Locate the cell with the specified text and output its (X, Y) center coordinate. 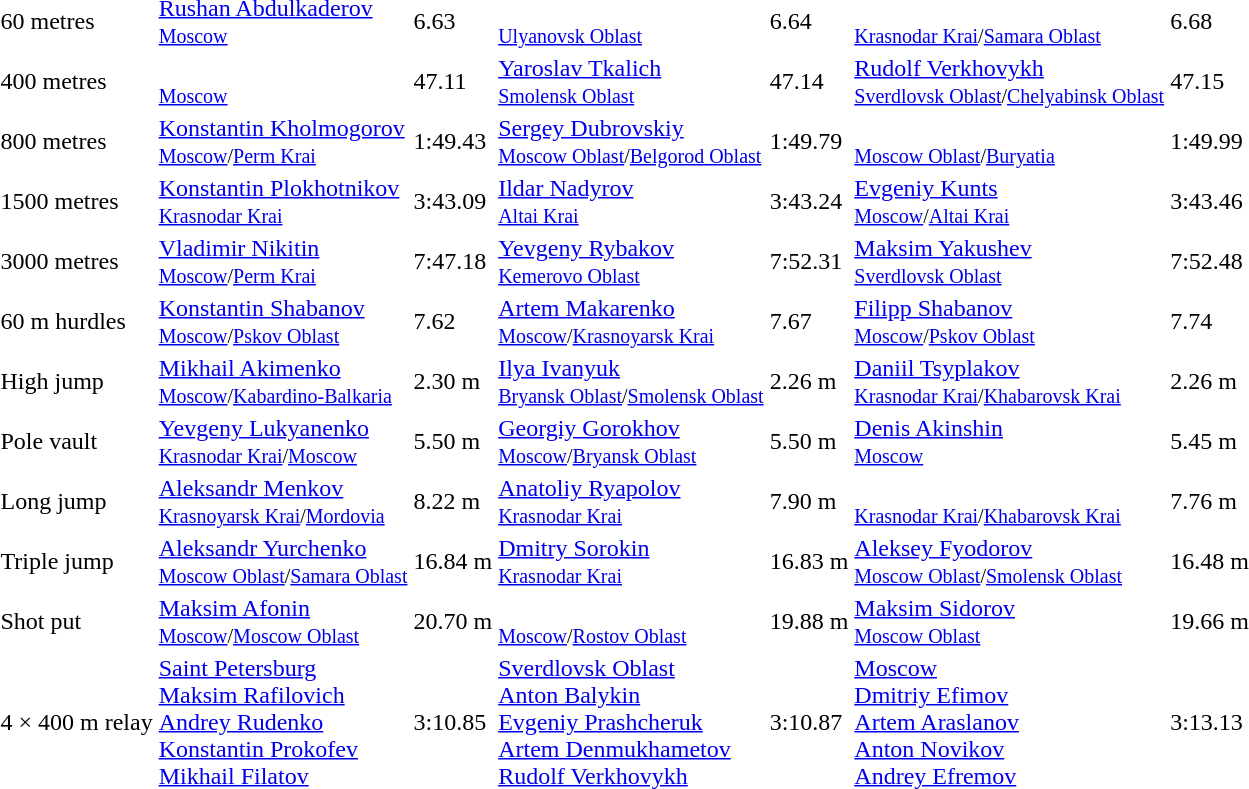
Moscow Oblast/Buryatia (1010, 142)
Anatoliy RyapolovKrasnodar Krai (631, 502)
Aleksey FyodorovMoscow Oblast/Smolensk Oblast (1010, 562)
Krasnodar Krai/Khabarovsk Krai (1010, 502)
7.62 (453, 322)
1:49.43 (453, 142)
19.88 m (809, 622)
3:43.09 (453, 202)
Daniil TsyplakovKrasnodar Krai/Khabarovsk Krai (1010, 382)
Dmitry SorokinKrasnodar Krai (631, 562)
7:47.18 (453, 262)
Moscow/Rostov Oblast (631, 622)
Konstantin ShabanovMoscow/Pskov Oblast (283, 322)
Ildar NadyrovAltai Krai (631, 202)
Yevgeny RybakovKemerovo Oblast (631, 262)
Sergey DubrovskiyMoscow Oblast/Belgorod Oblast (631, 142)
7.90 m (809, 502)
Vladimir NikitinMoscow/Perm Krai (283, 262)
47.11 (453, 82)
Maksim AfoninMoscow/Moscow Oblast (283, 622)
8.22 m (453, 502)
Denis AkinshinMoscow (1010, 442)
2.26 m (809, 382)
Mikhail AkimenkoMoscow/Kabardino-Balkaria (283, 382)
Konstantin KholmogorovMoscow/Perm Krai (283, 142)
1:49.79 (809, 142)
Maksim YakushevSverdlovsk Oblast (1010, 262)
Yevgeny LukyanenkoKrasnodar Krai/Moscow (283, 442)
20.70 m (453, 622)
16.84 m (453, 562)
Moscow (283, 82)
Georgiy GorokhovMoscow/Bryansk Oblast (631, 442)
Aleksandr YurchenkoMoscow Oblast/Samara Oblast (283, 562)
Evgeniy KuntsMoscow/Altai Krai (1010, 202)
Aleksandr MenkovKrasnoyarsk Krai/Mordovia (283, 502)
2.30 m (453, 382)
47.14 (809, 82)
Filipp ShabanovMoscow/Pskov Oblast (1010, 322)
3:43.24 (809, 202)
Ilya IvanyukBryansk Oblast/Smolensk Oblast (631, 382)
16.83 m (809, 562)
7.67 (809, 322)
Maksim SidorovMoscow Oblast (1010, 622)
Konstantin PlokhotnikovKrasnodar Krai (283, 202)
Artem MakarenkoMoscow/Krasnoyarsk Krai (631, 322)
Rudolf VerkhovykhSverdlovsk Oblast/Chelyabinsk Oblast (1010, 82)
7:52.31 (809, 262)
Yaroslav TkalichSmolensk Oblast (631, 82)
